Return [x, y] of the center of cell containing provided text 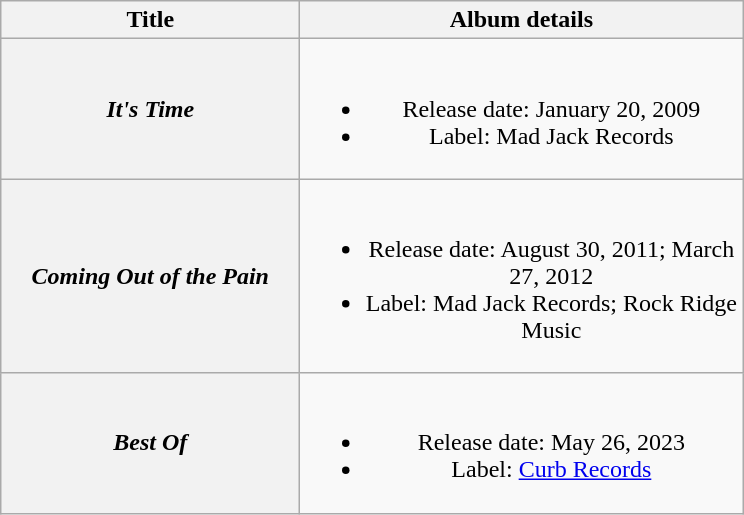
Coming Out of the Pain [150, 276]
Release date: May 26, 2023Label: Curb Records [522, 443]
Title [150, 20]
Release date: January 20, 2009Label: Mad Jack Records [522, 109]
Release date: August 30, 2011; March 27, 2012 Label: Mad Jack Records; Rock Ridge Music [522, 276]
Best Of [150, 443]
It's Time [150, 109]
Album details [522, 20]
